From the cell containing the given text, extract its center point as (x, y) coordinate. 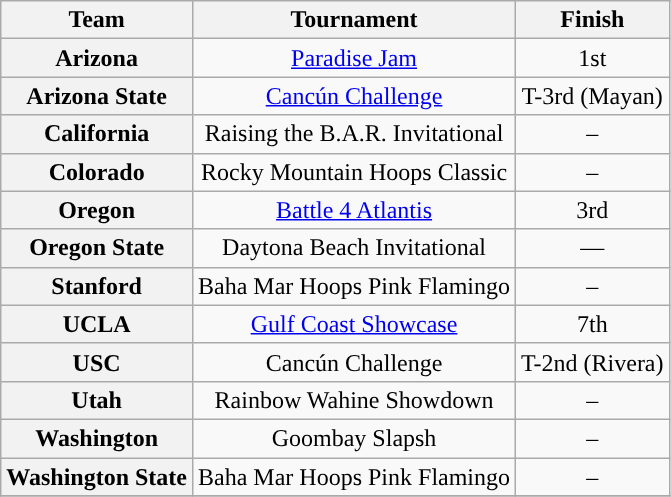
Utah (97, 400)
USC (97, 362)
3rd (592, 210)
Raising the B.A.R. Invitational (354, 134)
T-2nd (Rivera) (592, 362)
UCLA (97, 324)
Oregon State (97, 248)
Battle 4 Atlantis (354, 210)
— (592, 248)
Daytona Beach Invitational (354, 248)
7th (592, 324)
Stanford (97, 286)
California (97, 134)
Colorado (97, 172)
Oregon (97, 210)
Goombay Slapsh (354, 438)
Gulf Coast Showcase (354, 324)
Paradise Jam (354, 58)
1st (592, 58)
Team (97, 20)
Tournament (354, 20)
Arizona (97, 58)
Rocky Mountain Hoops Classic (354, 172)
T-3rd (Mayan) (592, 96)
Washington (97, 438)
Finish (592, 20)
Arizona State (97, 96)
Washington State (97, 477)
Rainbow Wahine Showdown (354, 400)
